Provide the (X, Y) coordinate of the cell's center where the given text is located.  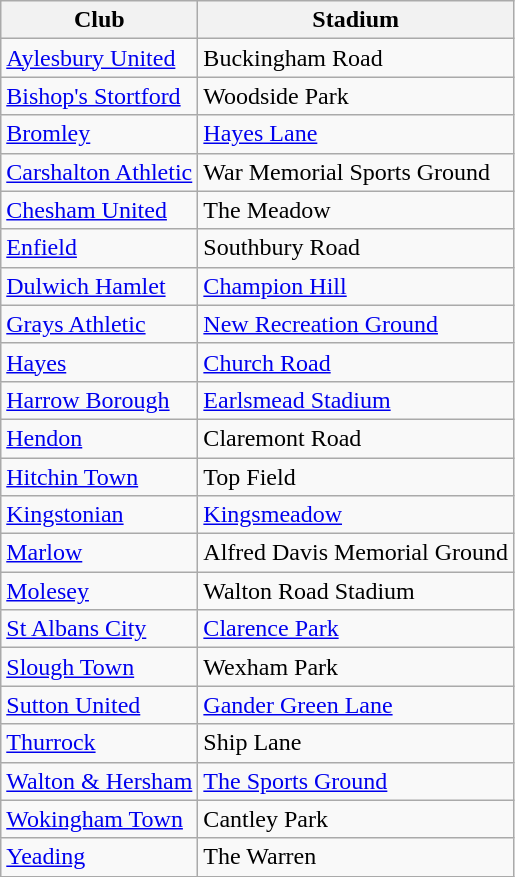
Thurrock (100, 743)
Southbury Road (356, 248)
Grays Athletic (100, 324)
Chesham United (100, 210)
Walton & Hersham (100, 781)
Slough Town (100, 667)
Alfred Davis Memorial Ground (356, 553)
Carshalton Athletic (100, 172)
Hayes Lane (356, 134)
New Recreation Ground (356, 324)
Clarence Park (356, 629)
Gander Green Lane (356, 705)
St Albans City (100, 629)
Molesey (100, 591)
The Meadow (356, 210)
Stadium (356, 20)
Sutton United (100, 705)
Claremont Road (356, 438)
Kingsmeadow (356, 515)
The Sports Ground (356, 781)
Church Road (356, 362)
Woodside Park (356, 96)
Walton Road Stadium (356, 591)
Bromley (100, 134)
Wexham Park (356, 667)
Earlsmead Stadium (356, 400)
The Warren (356, 857)
War Memorial Sports Ground (356, 172)
Hitchin Town (100, 477)
Enfield (100, 248)
Ship Lane (356, 743)
Harrow Borough (100, 400)
Wokingham Town (100, 819)
Buckingham Road (356, 58)
Bishop's Stortford (100, 96)
Hayes (100, 362)
Hendon (100, 438)
Champion Hill (356, 286)
Cantley Park (356, 819)
Marlow (100, 553)
Top Field (356, 477)
Dulwich Hamlet (100, 286)
Club (100, 20)
Aylesbury United (100, 58)
Kingstonian (100, 515)
Yeading (100, 857)
